Provide the (x, y) coordinate of the cell's center where the given text is located.  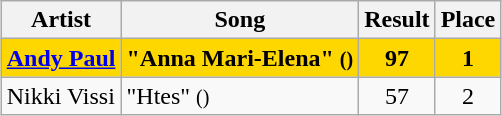
Artist (61, 20)
Nikki Vissi (61, 96)
Result (397, 20)
Andy Paul (61, 58)
Place (468, 20)
1 (468, 58)
57 (397, 96)
"Anna Mari-Elena" () (240, 58)
Song (240, 20)
2 (468, 96)
"Htes" () (240, 96)
97 (397, 58)
